From the cell containing the given text, extract its center point as [x, y] coordinate. 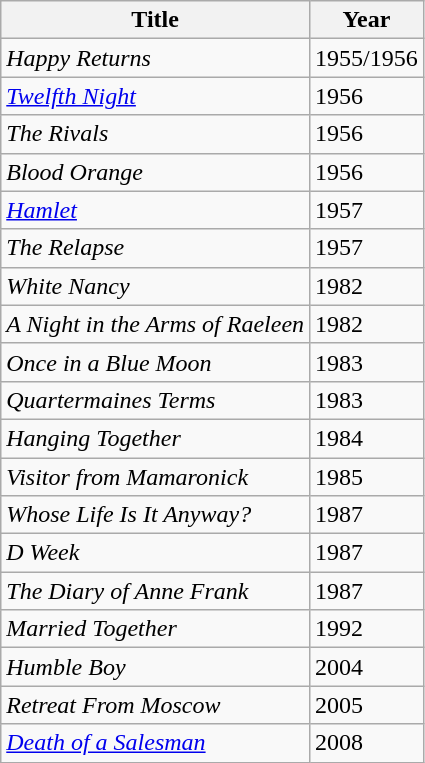
Whose Life Is It Anyway? [156, 515]
The Relapse [156, 248]
Married Together [156, 629]
2008 [367, 743]
Retreat From Moscow [156, 705]
Death of a Salesman [156, 743]
Year [367, 20]
Happy Returns [156, 58]
2004 [367, 667]
1955/1956 [367, 58]
1992 [367, 629]
White Nancy [156, 286]
Hanging Together [156, 438]
Quartermaines Terms [156, 400]
Blood Orange [156, 172]
Once in a Blue Moon [156, 362]
Hamlet [156, 210]
Title [156, 20]
Twelfth Night [156, 96]
The Diary of Anne Frank [156, 591]
Humble Boy [156, 667]
1985 [367, 477]
Visitor from Mamaronick [156, 477]
2005 [367, 705]
The Rivals [156, 134]
1984 [367, 438]
D Week [156, 553]
A Night in the Arms of Raeleen [156, 324]
